Return the (X, Y) coordinate for the center point of the cell that contains the specified text.  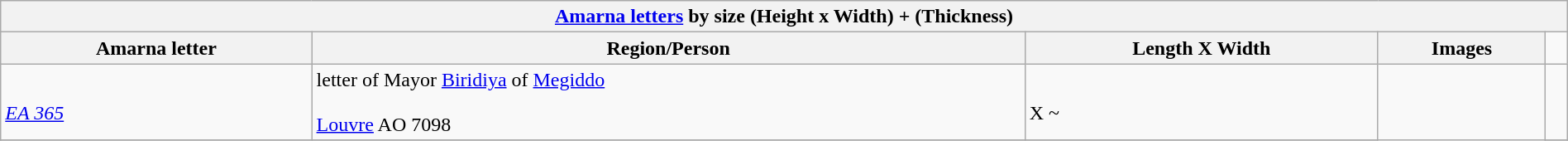
Images (1461, 48)
EA 365 (156, 102)
Amarna letter (156, 48)
letter of Mayor Biridiya of Megiddo Louvre AO 7098 (668, 102)
Region/Person (668, 48)
X ~ (1201, 102)
Length X Width (1201, 48)
Amarna letters by size (Height x Width) + (Thickness) (784, 17)
